Identify which cell holds the provided text, then report its [x, y] central coordinate. 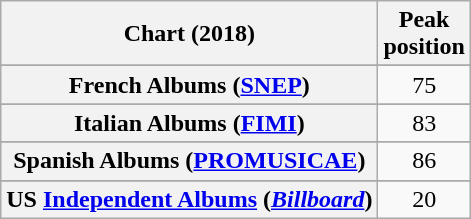
Peakposition [424, 34]
20 [424, 199]
French Albums (SNEP) [190, 85]
Italian Albums (FIMI) [190, 123]
86 [424, 161]
83 [424, 123]
Chart (2018) [190, 34]
75 [424, 85]
Spanish Albums (PROMUSICAE) [190, 161]
US Independent Albums (Billboard) [190, 199]
